Capture the cell that displays the provided text and extract its [x, y] central coordinate. 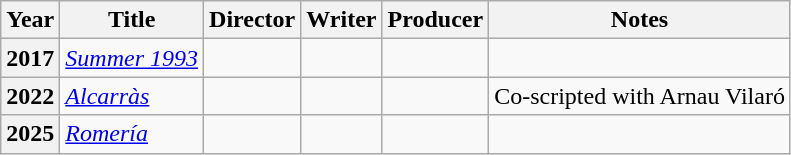
Title [132, 20]
2025 [30, 134]
Romería [132, 134]
Year [30, 20]
Notes [640, 20]
Producer [436, 20]
2017 [30, 58]
Alcarràs [132, 96]
Summer 1993 [132, 58]
Writer [342, 20]
Director [252, 20]
Co-scripted with Arnau Vilaró [640, 96]
2022 [30, 96]
